Identify which cell holds the provided text, then report its (X, Y) central coordinate. 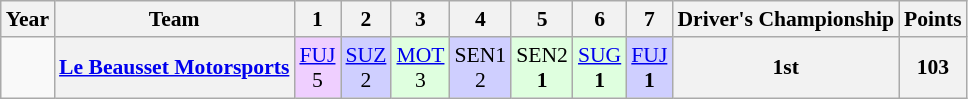
MOT3 (420, 68)
SEN21 (542, 68)
2 (366, 19)
4 (481, 19)
5 (542, 19)
FUJ5 (317, 68)
3 (420, 19)
103 (933, 68)
SUZ2 (366, 68)
1st (786, 68)
6 (600, 19)
Le Beausset Motorsports (174, 68)
FUJ1 (649, 68)
7 (649, 19)
SEN12 (481, 68)
1 (317, 19)
Driver's Championship (786, 19)
Points (933, 19)
SUG1 (600, 68)
Year (28, 19)
Team (174, 19)
